Provide the [x, y] coordinate of the cell's center where the given text is located.  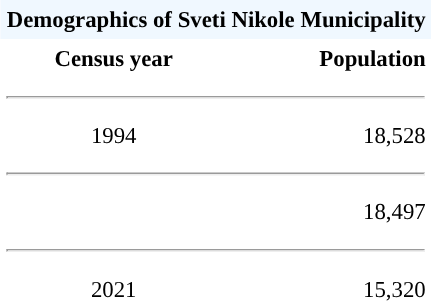
1994 [114, 136]
Census year [114, 58]
